Identify which cell holds the provided text, then report its [X, Y] central coordinate. 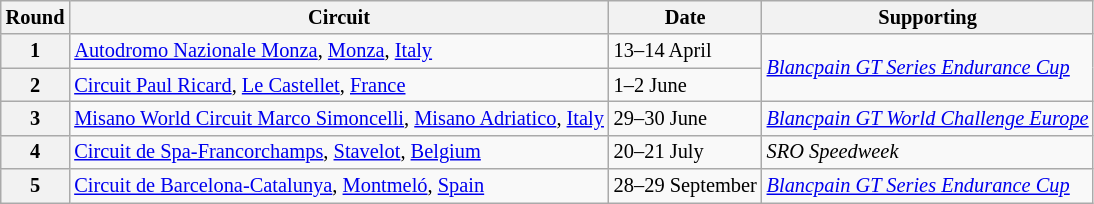
1 [36, 51]
29–30 June [686, 118]
Circuit de Spa-Francorchamps, Stavelot, Belgium [338, 152]
SRO Speedweek [928, 152]
5 [36, 186]
Circuit de Barcelona-Catalunya, Montmeló, Spain [338, 186]
Circuit Paul Ricard, Le Castellet, France [338, 85]
Blancpain GT World Challenge Europe [928, 118]
Round [36, 17]
20–21 July [686, 152]
Supporting [928, 17]
Misano World Circuit Marco Simoncelli, Misano Adriatico, Italy [338, 118]
28–29 September [686, 186]
13–14 April [686, 51]
Date [686, 17]
4 [36, 152]
2 [36, 85]
3 [36, 118]
1–2 June [686, 85]
Circuit [338, 17]
Autodromo Nazionale Monza, Monza, Italy [338, 51]
